From the cell containing the given text, extract its center point as [X, Y] coordinate. 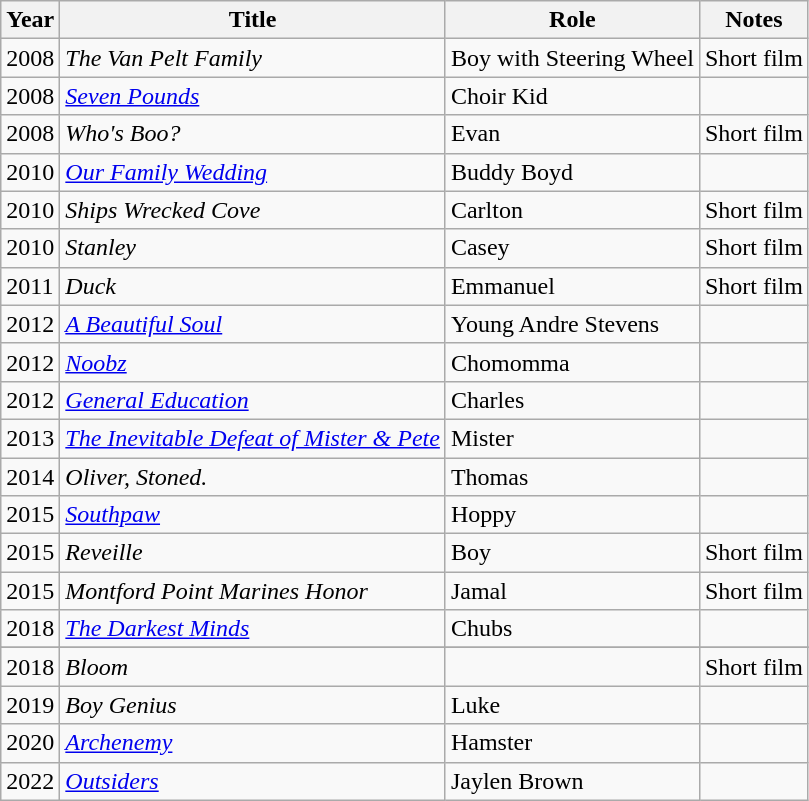
Luke [572, 705]
Oliver, Stoned. [253, 477]
Mister [572, 438]
2019 [30, 705]
Our Family Wedding [253, 172]
Year [30, 20]
Evan [572, 134]
Montford Point Marines Honor [253, 591]
Ships Wrecked Cove [253, 210]
Chubs [572, 629]
Thomas [572, 477]
Outsiders [253, 781]
Duck [253, 286]
Choir Kid [572, 96]
Seven Pounds [253, 96]
Jaylen Brown [572, 781]
Boy [572, 553]
Charles [572, 400]
Archenemy [253, 743]
Jamal [572, 591]
Title [253, 20]
Carlton [572, 210]
2020 [30, 743]
Noobz [253, 362]
Boy Genius [253, 705]
The Van Pelt Family [253, 58]
2011 [30, 286]
The Inevitable Defeat of Mister & Pete [253, 438]
Bloom [253, 667]
Notes [754, 20]
A Beautiful Soul [253, 324]
Southpaw [253, 515]
Hoppy [572, 515]
2013 [30, 438]
Who's Boo? [253, 134]
Boy with Steering Wheel [572, 58]
2022 [30, 781]
Role [572, 20]
2014 [30, 477]
Chomomma [572, 362]
Casey [572, 248]
Hamster [572, 743]
Stanley [253, 248]
Emmanuel [572, 286]
Young Andre Stevens [572, 324]
Buddy Boyd [572, 172]
The Darkest Minds [253, 629]
General Education [253, 400]
Reveille [253, 553]
